Output the (x, y) coordinate of the center of the cell containing the given text.  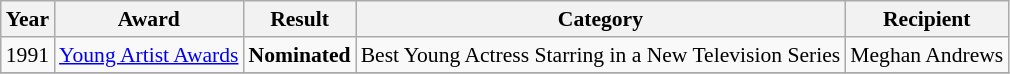
Year (28, 19)
Category (601, 19)
Nominated (300, 55)
1991 (28, 55)
Young Artist Awards (148, 55)
Best Young Actress Starring in a New Television Series (601, 55)
Award (148, 19)
Meghan Andrews (926, 55)
Recipient (926, 19)
Result (300, 19)
